Return the (X, Y) coordinate for the center point of the cell that contains the specified text.  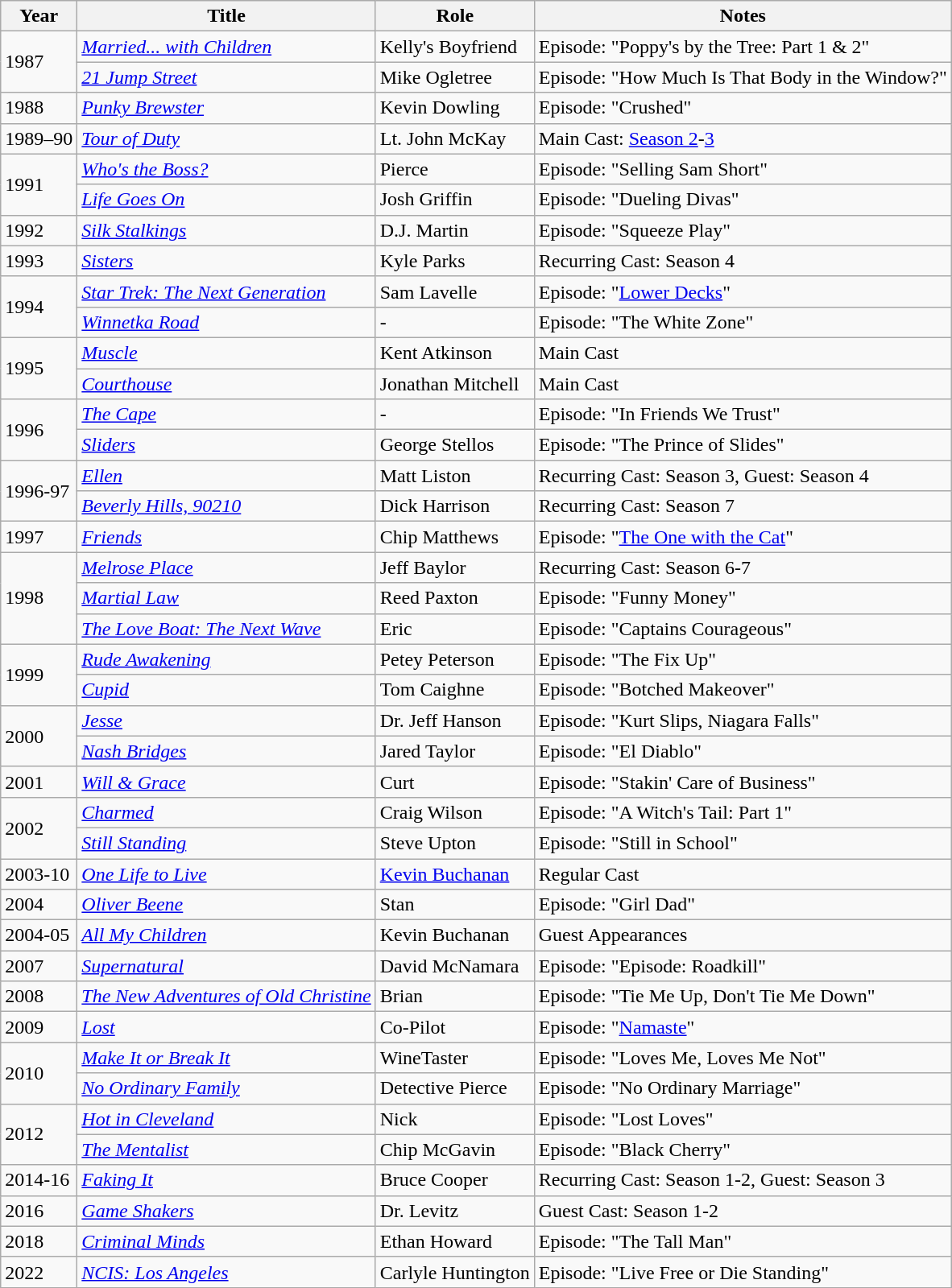
2014-16 (39, 1180)
Guest Appearances (743, 935)
Episode: "The White Zone" (743, 322)
WineTaster (454, 1058)
Episode: "Poppy's by the Tree: Part 1 & 2" (743, 47)
Courthouse (226, 384)
Curt (454, 782)
Chip McGavin (454, 1150)
1994 (39, 307)
Game Shakers (226, 1211)
Dr. Levitz (454, 1211)
Detective Pierce (454, 1088)
Jared Taylor (454, 751)
Dr. Jeff Hanson (454, 720)
Pierce (454, 169)
Winnetka Road (226, 322)
Rude Awakening (226, 659)
Dick Harrison (454, 506)
Episode: "Selling Sam Short" (743, 169)
Sliders (226, 445)
Mike Ogletree (454, 77)
Episode: "Live Free or Die Standing" (743, 1272)
Ethan Howard (454, 1241)
Nash Bridges (226, 751)
Regular Cast (743, 873)
1991 (39, 184)
1997 (39, 537)
Supernatural (226, 966)
Episode: "In Friends We Trust" (743, 415)
Beverly Hills, 90210 (226, 506)
Melrose Place (226, 568)
Married... with Children (226, 47)
Silk Stalkings (226, 230)
1989–90 (39, 138)
Episode: "Botched Makeover" (743, 690)
Criminal Minds (226, 1241)
Jesse (226, 720)
Guest Cast: Season 1-2 (743, 1211)
Recurring Cast: Season 6-7 (743, 568)
2007 (39, 966)
Main Cast: Season 2-3 (743, 138)
Faking It (226, 1180)
Martial Law (226, 598)
1998 (39, 598)
1987 (39, 62)
2010 (39, 1073)
The New Adventures of Old Christine (226, 997)
Kent Atkinson (454, 353)
David McNamara (454, 966)
Episode: "Kurt Slips, Niagara Falls" (743, 720)
Lt. John McKay (454, 138)
2022 (39, 1272)
Episode: "Squeeze Play" (743, 230)
Co-Pilot (454, 1027)
Charmed (226, 812)
Hot in Cleveland (226, 1119)
Friends (226, 537)
Stan (454, 905)
Petey Peterson (454, 659)
Bruce Cooper (454, 1180)
Eric (454, 629)
Craig Wilson (454, 812)
Steve Upton (454, 843)
Role (454, 16)
Still Standing (226, 843)
Tour of Duty (226, 138)
2003-10 (39, 873)
2002 (39, 828)
Episode: "A Witch's Tail: Part 1" (743, 812)
Episode: "Loves Me, Loves Me Not" (743, 1058)
Episode: "Lost Loves" (743, 1119)
Lost (226, 1027)
Episode: "Black Cherry" (743, 1150)
Sam Lavelle (454, 291)
Episode: "The Prince of Slides" (743, 445)
Reed Paxton (454, 598)
Punky Brewster (226, 108)
All My Children (226, 935)
Kelly's Boyfriend (454, 47)
Episode: "Namaste" (743, 1027)
Episode: "El Diablo" (743, 751)
Episode: "The Tall Man" (743, 1241)
2004-05 (39, 935)
1992 (39, 230)
Episode: "Stakin' Care of Business" (743, 782)
Recurring Cast: Season 7 (743, 506)
Episode: "The Fix Up" (743, 659)
Sisters (226, 261)
D.J. Martin (454, 230)
Notes (743, 16)
Ellen (226, 476)
2016 (39, 1211)
Jeff Baylor (454, 568)
Episode: "Funny Money" (743, 598)
Title (226, 16)
Episode: "Dueling Divas" (743, 200)
Year (39, 16)
1988 (39, 108)
Episode: "Lower Decks" (743, 291)
No Ordinary Family (226, 1088)
2018 (39, 1241)
21 Jump Street (226, 77)
2004 (39, 905)
Episode: "Tie Me Up, Don't Tie Me Down" (743, 997)
Oliver Beene (226, 905)
Matt Liston (454, 476)
Episode: "How Much Is That Body in the Window?" (743, 77)
Carlyle Huntington (454, 1272)
Recurring Cast: Season 4 (743, 261)
Kevin Dowling (454, 108)
1996-97 (39, 491)
Chip Matthews (454, 537)
Recurring Cast: Season 1-2, Guest: Season 3 (743, 1180)
Kyle Parks (454, 261)
NCIS: Los Angeles (226, 1272)
1993 (39, 261)
Who's the Boss? (226, 169)
Jonathan Mitchell (454, 384)
Episode: "Girl Dad" (743, 905)
1999 (39, 675)
Episode: "Captains Courageous" (743, 629)
George Stellos (454, 445)
The Love Boat: The Next Wave (226, 629)
Episode: "No Ordinary Marriage" (743, 1088)
Recurring Cast: Season 3, Guest: Season 4 (743, 476)
The Cape (226, 415)
Tom Caighne (454, 690)
One Life to Live (226, 873)
Cupid (226, 690)
Nick (454, 1119)
2000 (39, 736)
Make It or Break It (226, 1058)
1995 (39, 368)
Life Goes On (226, 200)
Muscle (226, 353)
Episode: "Still in School" (743, 843)
1996 (39, 430)
The Mentalist (226, 1150)
2009 (39, 1027)
2012 (39, 1134)
Brian (454, 997)
Episode: "Episode: Roadkill" (743, 966)
Will & Grace (226, 782)
2001 (39, 782)
Josh Griffin (454, 200)
Star Trek: The Next Generation (226, 291)
Episode: "Crushed" (743, 108)
Episode: "The One with the Cat" (743, 537)
2008 (39, 997)
